Capture the cell that displays the provided text and extract its [x, y] central coordinate. 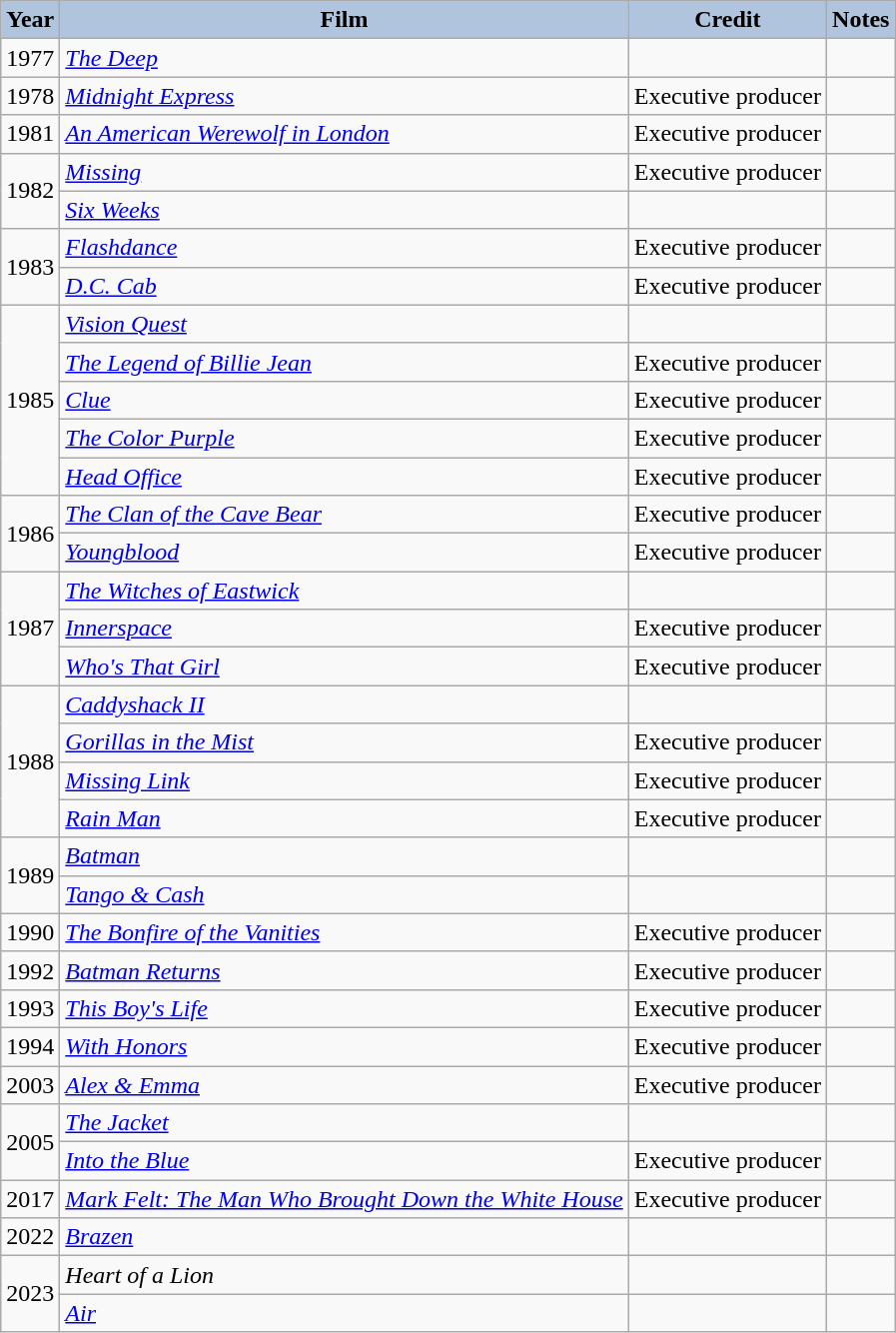
Gorillas in the Mist [344, 742]
Brazen [344, 1237]
The Clan of the Cave Bear [344, 515]
2005 [30, 1142]
1992 [30, 970]
Into the Blue [344, 1161]
Caddyshack II [344, 704]
1994 [30, 1046]
1982 [30, 191]
Clue [344, 400]
Credit [727, 20]
1981 [30, 134]
Missing [344, 172]
1990 [30, 932]
1993 [30, 1008]
1986 [30, 534]
The Color Purple [344, 438]
Rain Man [344, 818]
Alex & Emma [344, 1084]
Heart of a Lion [344, 1275]
Six Weeks [344, 210]
1978 [30, 96]
Year [30, 20]
1988 [30, 761]
Midnight Express [344, 96]
Missing Link [344, 780]
With Honors [344, 1046]
An American Werewolf in London [344, 134]
1987 [30, 629]
D.C. Cab [344, 286]
Notes [861, 20]
Tango & Cash [344, 894]
Head Office [344, 477]
1989 [30, 875]
Batman [344, 856]
1977 [30, 58]
Batman Returns [344, 970]
The Bonfire of the Vanities [344, 932]
2023 [30, 1294]
Youngblood [344, 553]
Air [344, 1313]
Flashdance [344, 248]
This Boy's Life [344, 1008]
The Legend of Billie Jean [344, 362]
Mark Felt: The Man Who Brought Down the White House [344, 1199]
The Witches of Eastwick [344, 591]
Film [344, 20]
The Deep [344, 58]
The Jacket [344, 1123]
2003 [30, 1084]
1985 [30, 400]
Vision Quest [344, 324]
Innerspace [344, 629]
2022 [30, 1237]
2017 [30, 1199]
Who's That Girl [344, 666]
1983 [30, 267]
